Search for the cell housing the specified text and yield its [X, Y] center coordinate. 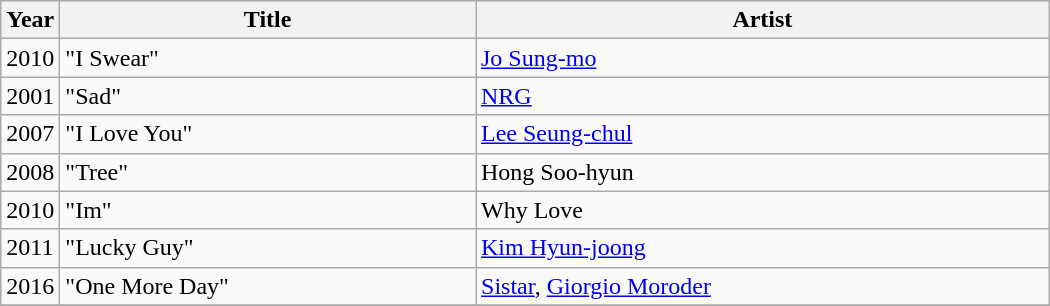
2011 [30, 248]
2016 [30, 286]
Sistar, Giorgio Moroder [763, 286]
"Lucky Guy" [268, 248]
2008 [30, 172]
"Sad" [268, 96]
Hong Soo-hyun [763, 172]
Why Love [763, 210]
Lee Seung-chul [763, 134]
2007 [30, 134]
"Im" [268, 210]
"I Love You" [268, 134]
Year [30, 20]
Jo Sung-mo [763, 58]
Kim Hyun-joong [763, 248]
2001 [30, 96]
"Tree" [268, 172]
NRG [763, 96]
Title [268, 20]
Artist [763, 20]
"One More Day" [268, 286]
"I Swear" [268, 58]
